Capture the cell that displays the provided text and extract its [X, Y] central coordinate. 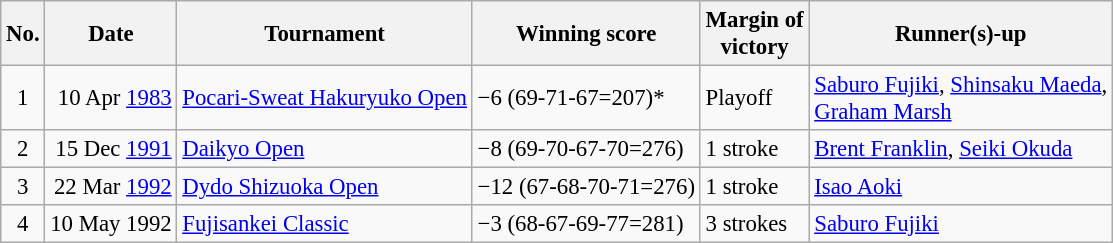
22 Mar 1992 [111, 187]
3 [23, 187]
Brent Franklin, Seiki Okuda [961, 149]
Margin ofvictory [754, 34]
Fujisankei Classic [324, 224]
−3 (68-67-69-77=281) [586, 224]
3 strokes [754, 224]
No. [23, 34]
Saburo Fujiki [961, 224]
−6 (69-71-67=207)* [586, 98]
1 [23, 98]
Dydo Shizuoka Open [324, 187]
4 [23, 224]
Playoff [754, 98]
2 [23, 149]
−8 (69-70-67-70=276) [586, 149]
10 May 1992 [111, 224]
Pocari-Sweat Hakuryuko Open [324, 98]
−12 (67-68-70-71=276) [586, 187]
Date [111, 34]
Saburo Fujiki, Shinsaku Maeda, Graham Marsh [961, 98]
Tournament [324, 34]
Runner(s)-up [961, 34]
Daikyo Open [324, 149]
Winning score [586, 34]
15 Dec 1991 [111, 149]
10 Apr 1983 [111, 98]
Isao Aoki [961, 187]
